Search for the cell housing the specified text and yield its [x, y] center coordinate. 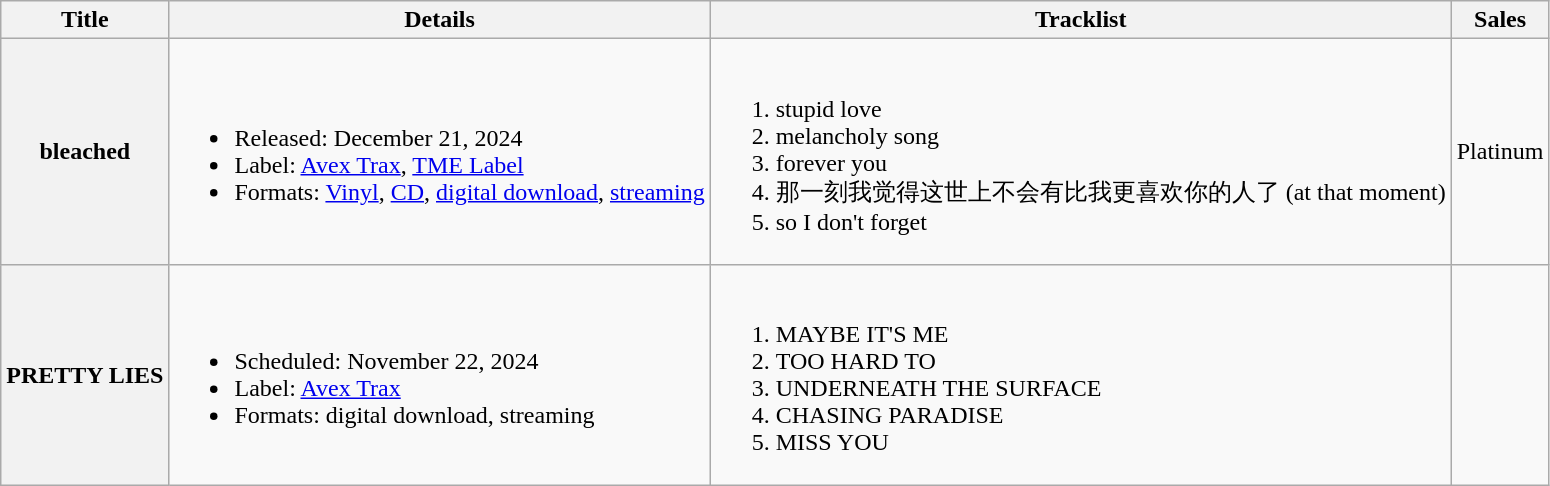
Platinum [1500, 152]
bleached [85, 152]
Title [85, 20]
Scheduled: November 22, 2024Label: Avex TraxFormats: digital download, streaming [440, 374]
Tracklist [1080, 20]
Sales [1500, 20]
MAYBE IT'S METOO HARD TOUNDERNEATH THE SURFACECHASING PARADISEMISS YOU [1080, 374]
stupid lovemelancholy songforever you那一刻我觉得这世上不会有比我更喜欢你的人了 (at that moment)so I don't forget [1080, 152]
Details [440, 20]
Released: December 21, 2024Label: Avex Trax, TME LabelFormats: Vinyl, CD, digital download, streaming [440, 152]
PRETTY LIES [85, 374]
